Pinpoint the cell where the given text exists, returning its [X, Y] midpoint coordinate. 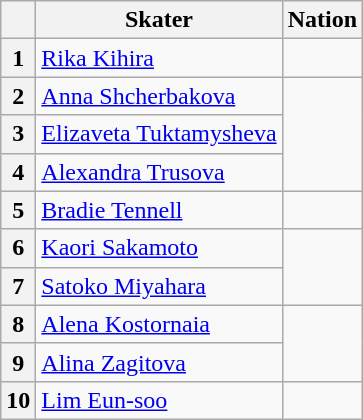
Rika Kihira [159, 58]
3 [18, 134]
5 [18, 210]
Skater [159, 20]
Bradie Tennell [159, 210]
10 [18, 400]
9 [18, 362]
6 [18, 248]
Nation [322, 20]
Anna Shcherbakova [159, 96]
4 [18, 172]
Alina Zagitova [159, 362]
7 [18, 286]
2 [18, 96]
8 [18, 324]
Alena Kostornaia [159, 324]
Elizaveta Tuktamysheva [159, 134]
Kaori Sakamoto [159, 248]
Satoko Miyahara [159, 286]
Lim Eun-soo [159, 400]
Alexandra Trusova [159, 172]
1 [18, 58]
